Return the (x, y) coordinate for the center point of the cell that contains the specified text.  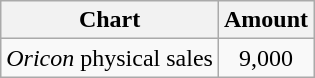
Chart (110, 20)
9,000 (266, 58)
Oricon physical sales (110, 58)
Amount (266, 20)
